Capture the cell that displays the provided text and extract its (X, Y) central coordinate. 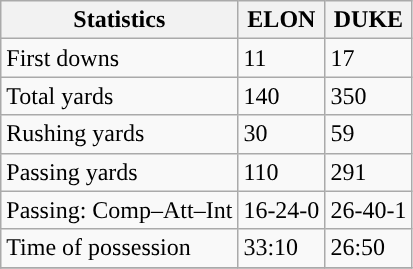
Statistics (120, 20)
Time of possession (120, 248)
Rushing yards (120, 134)
26-40-1 (368, 210)
110 (282, 172)
DUKE (368, 20)
16-24-0 (282, 210)
Passing yards (120, 172)
30 (282, 134)
ELON (282, 20)
Total yards (120, 96)
17 (368, 58)
11 (282, 58)
Passing: Comp–Att–Int (120, 210)
140 (282, 96)
291 (368, 172)
350 (368, 96)
33:10 (282, 248)
First downs (120, 58)
59 (368, 134)
26:50 (368, 248)
